Pinpoint the cell where the given text exists, returning its [X, Y] midpoint coordinate. 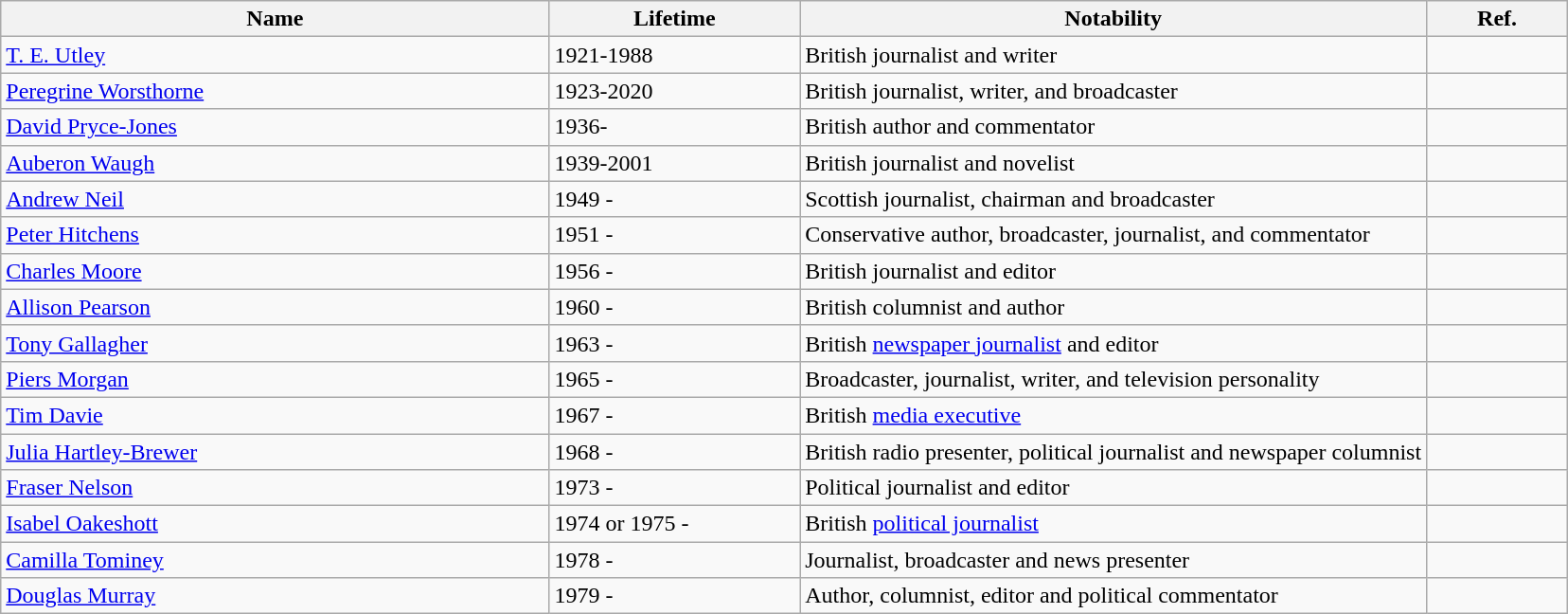
David Pryce-Jones [275, 127]
Tony Gallagher [275, 343]
Andrew Neil [275, 199]
1939-2001 [674, 163]
1967 - [674, 415]
British journalist, writer, and broadcaster [1114, 91]
Isabel Oakeshott [275, 524]
British columnist and author [1114, 307]
Ref. [1498, 19]
1923-2020 [674, 91]
Political journalist and editor [1114, 488]
British journalist and novelist [1114, 163]
1949 - [674, 199]
Author, columnist, editor and political commentator [1114, 596]
Peter Hitchens [275, 235]
British journalist and writer [1114, 55]
Auberon Waugh [275, 163]
Name [275, 19]
British media executive [1114, 415]
1951 - [674, 235]
Charles Moore [275, 271]
British political journalist [1114, 524]
Fraser Nelson [275, 488]
Julia Hartley-Brewer [275, 452]
1968 - [674, 452]
British newspaper journalist and editor [1114, 343]
1960 - [674, 307]
British author and commentator [1114, 127]
1963 - [674, 343]
1973 - [674, 488]
Peregrine Worsthorne [275, 91]
Lifetime [674, 19]
1965 - [674, 379]
1978 - [674, 560]
Camilla Tominey [275, 560]
Conservative author, broadcaster, journalist, and commentator [1114, 235]
T. E. Utley [275, 55]
Piers Morgan [275, 379]
Notability [1114, 19]
Tim Davie [275, 415]
Broadcaster, journalist, writer, and television personality [1114, 379]
1921-1988 [674, 55]
1974 or 1975 - [674, 524]
British journalist and editor [1114, 271]
Douglas Murray [275, 596]
1956 - [674, 271]
Allison Pearson [275, 307]
1936- [674, 127]
1979 - [674, 596]
Journalist, broadcaster and news presenter [1114, 560]
Scottish journalist, chairman and broadcaster [1114, 199]
British radio presenter, political journalist and newspaper columnist [1114, 452]
